Scan for the cell matching the given text and deliver its [x, y] coordinate at center. 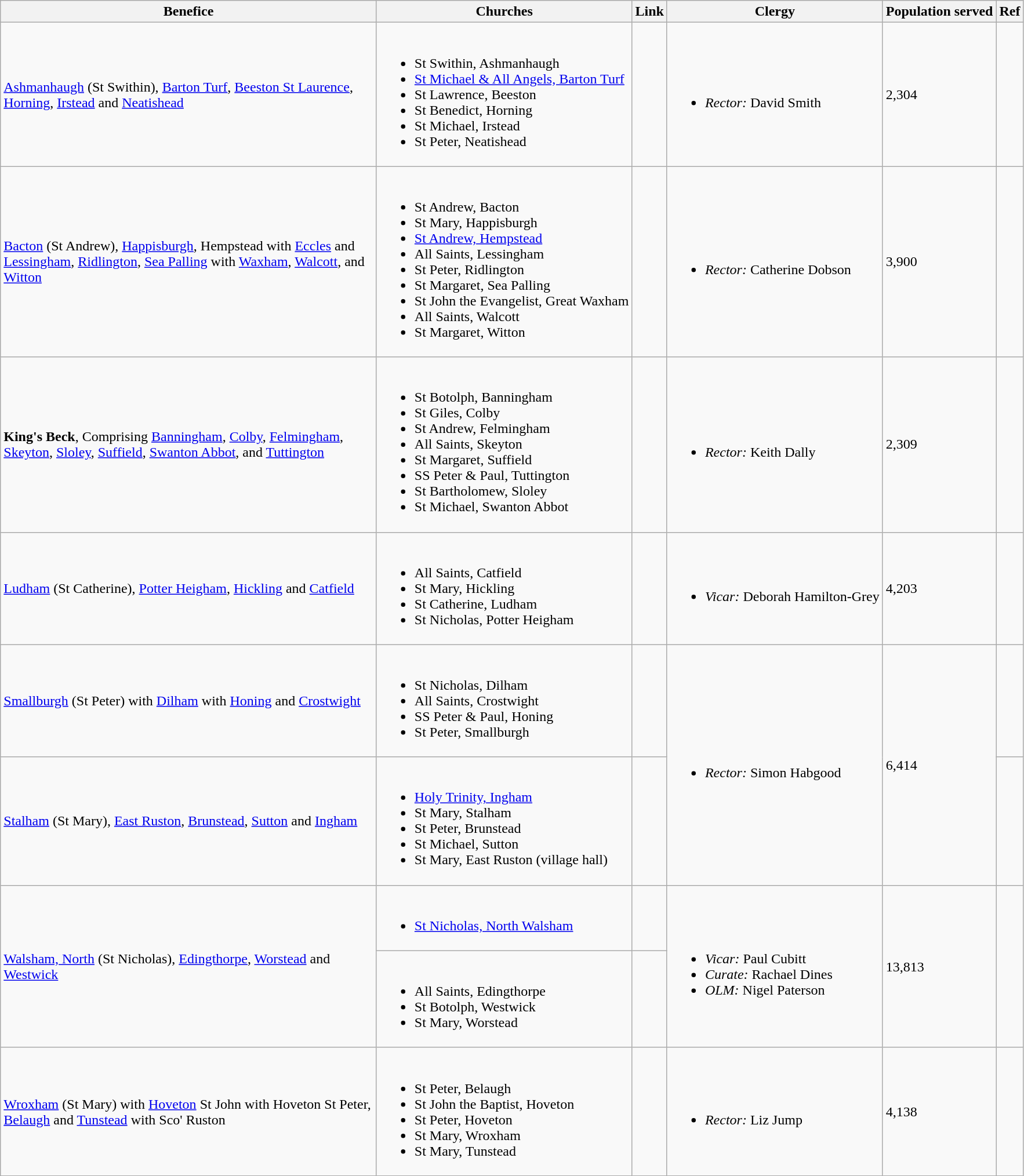
St Nicholas, DilhamAll Saints, CrostwightSS Peter & Paul, HoningSt Peter, Smallburgh [504, 701]
13,813 [939, 966]
Stalham (St Mary), East Ruston, Brunstead, Sutton and Ingham [189, 821]
Wroxham (St Mary) with Hoveton St John with Hoveton St Peter, Belaugh and Tunstead with Sco' Ruston [189, 1112]
Rector: Keith Dally [775, 445]
Vicar: Deborah Hamilton-Grey [775, 588]
Rector: Liz Jump [775, 1112]
Ludham (St Catherine), Potter Heigham, Hickling and Catfield [189, 588]
Rector: Simon Habgood [775, 765]
4,138 [939, 1112]
Ashmanhaugh (St Swithin), Barton Turf, Beeston St Laurence, Horning, Irstead and Neatishead [189, 94]
Population served [939, 12]
St Swithin, AshmanhaughSt Michael & All Angels, Barton TurfSt Lawrence, BeestonSt Benedict, HorningSt Michael, IrsteadSt Peter, Neatishead [504, 94]
St Peter, BelaughSt John the Baptist, HovetonSt Peter, HovetonSt Mary, WroxhamSt Mary, Tunstead [504, 1112]
Rector: Catherine Dobson [775, 262]
Churches [504, 12]
King's Beck, Comprising Banningham, Colby, Felmingham, Skeyton, Sloley, Suffield, Swanton Abbot, and Tuttington [189, 445]
Link [649, 12]
Clergy [775, 12]
Walsham, North (St Nicholas), Edingthorpe, Worstead and Westwick [189, 966]
Ref [1010, 12]
Vicar: Paul CubittCurate: Rachael DinesOLM: Nigel Paterson [775, 966]
Holy Trinity, InghamSt Mary, StalhamSt Peter, BrunsteadSt Michael, SuttonSt Mary, East Ruston (village hall) [504, 821]
2,304 [939, 94]
St Nicholas, North Walsham [504, 918]
Bacton (St Andrew), Happisburgh, Hempstead with Eccles and Lessingham, Ridlington, Sea Palling with Waxham, Walcott, and Witton [189, 262]
6,414 [939, 765]
3,900 [939, 262]
All Saints, CatfieldSt Mary, HicklingSt Catherine, LudhamSt Nicholas, Potter Heigham [504, 588]
All Saints, EdingthorpeSt Botolph, WestwickSt Mary, Worstead [504, 999]
Rector: David Smith [775, 94]
2,309 [939, 445]
Benefice [189, 12]
4,203 [939, 588]
Smallburgh (St Peter) with Dilham with Honing and Crostwight [189, 701]
